Locate the cell with the specified text and output its [X, Y] center coordinate. 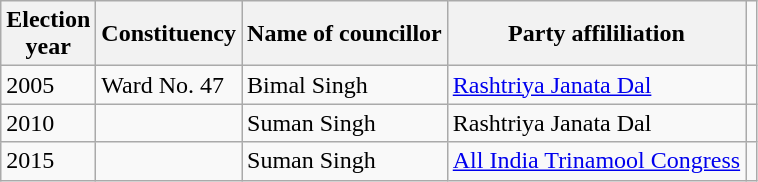
Election year [48, 34]
Ward No. 47 [169, 85]
Name of councillor [345, 34]
2005 [48, 85]
Constituency [169, 34]
All India Trinamool Congress [596, 161]
2010 [48, 123]
Party affililiation [596, 34]
Bimal Singh [345, 85]
2015 [48, 161]
